Locate the cell with the specified text and output its [X, Y] center coordinate. 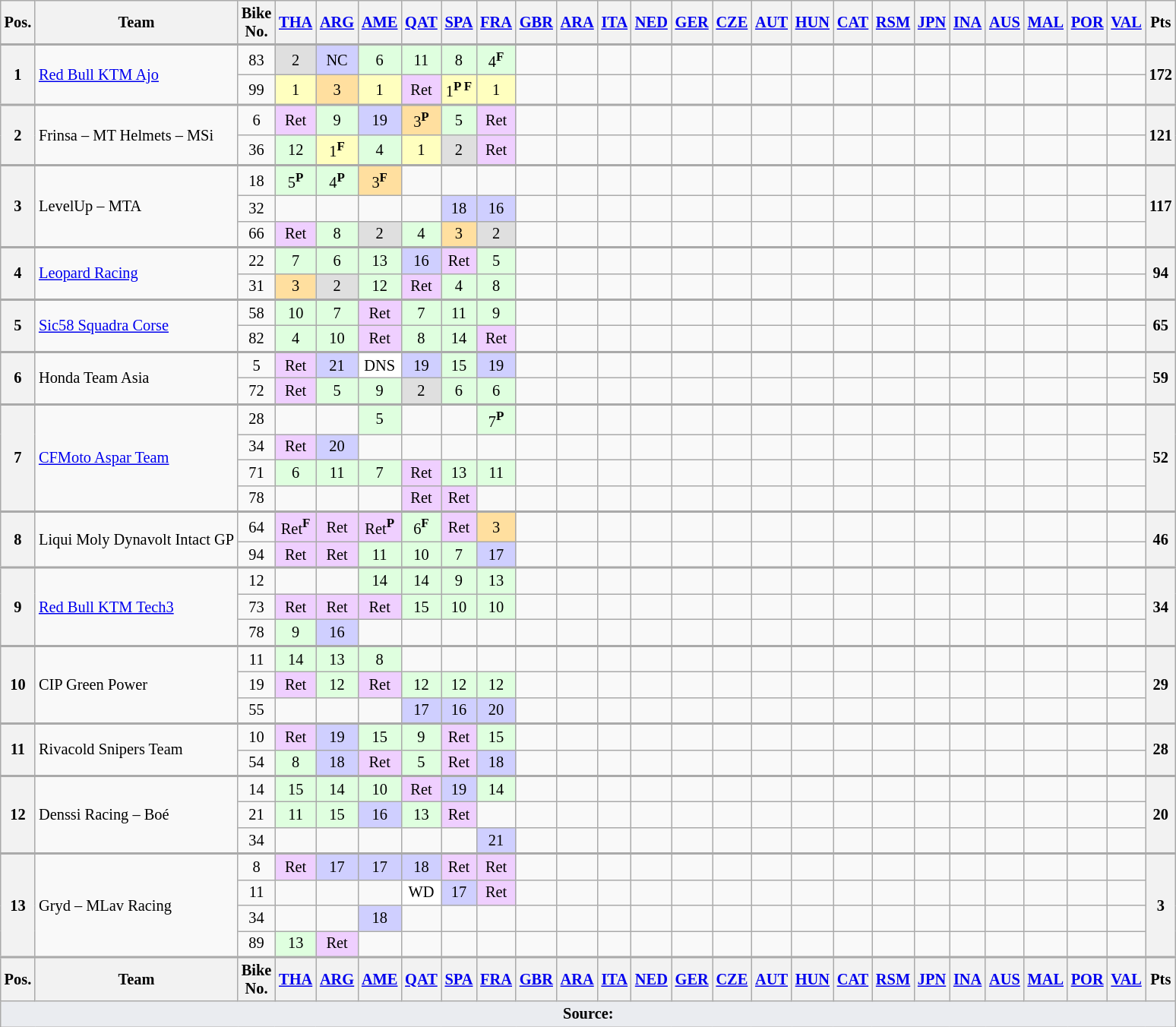
1P F [459, 90]
6F [421, 526]
WD [421, 893]
36 [257, 150]
83 [257, 60]
117 [1161, 207]
CFMoto Aspar Team [137, 457]
32 [257, 208]
Gryd – MLav Racing [137, 905]
Leopard Racing [137, 273]
4F [496, 60]
CIP Green Power [137, 684]
Sic58 Squadra Corse [137, 325]
58 [257, 312]
4P [337, 181]
55 [257, 710]
Rivacold Snipers Team [137, 749]
59 [1161, 378]
172 [1161, 74]
54 [257, 763]
7P [496, 419]
Red Bull KTM Ajo [137, 74]
71 [257, 472]
89 [257, 943]
Liqui Moly Dynavolt Intact GP [137, 539]
Honda Team Asia [137, 378]
121 [1161, 135]
DNS [380, 365]
Source: [588, 1014]
22 [257, 260]
NC [337, 60]
66 [257, 234]
99 [257, 90]
3P [421, 120]
73 [257, 607]
RetF [296, 526]
52 [1161, 457]
31 [257, 286]
65 [1161, 325]
Red Bull KTM Tech3 [137, 606]
RetP [380, 526]
64 [257, 526]
LevelUp – MTA [137, 207]
46 [1161, 539]
29 [1161, 684]
72 [257, 390]
5P [296, 181]
Frinsa – MT Helmets – MSi [137, 135]
3F [380, 181]
1F [337, 150]
Denssi Racing – Boé [137, 814]
82 [257, 339]
